Identify which cell holds the provided text, then report its (x, y) central coordinate. 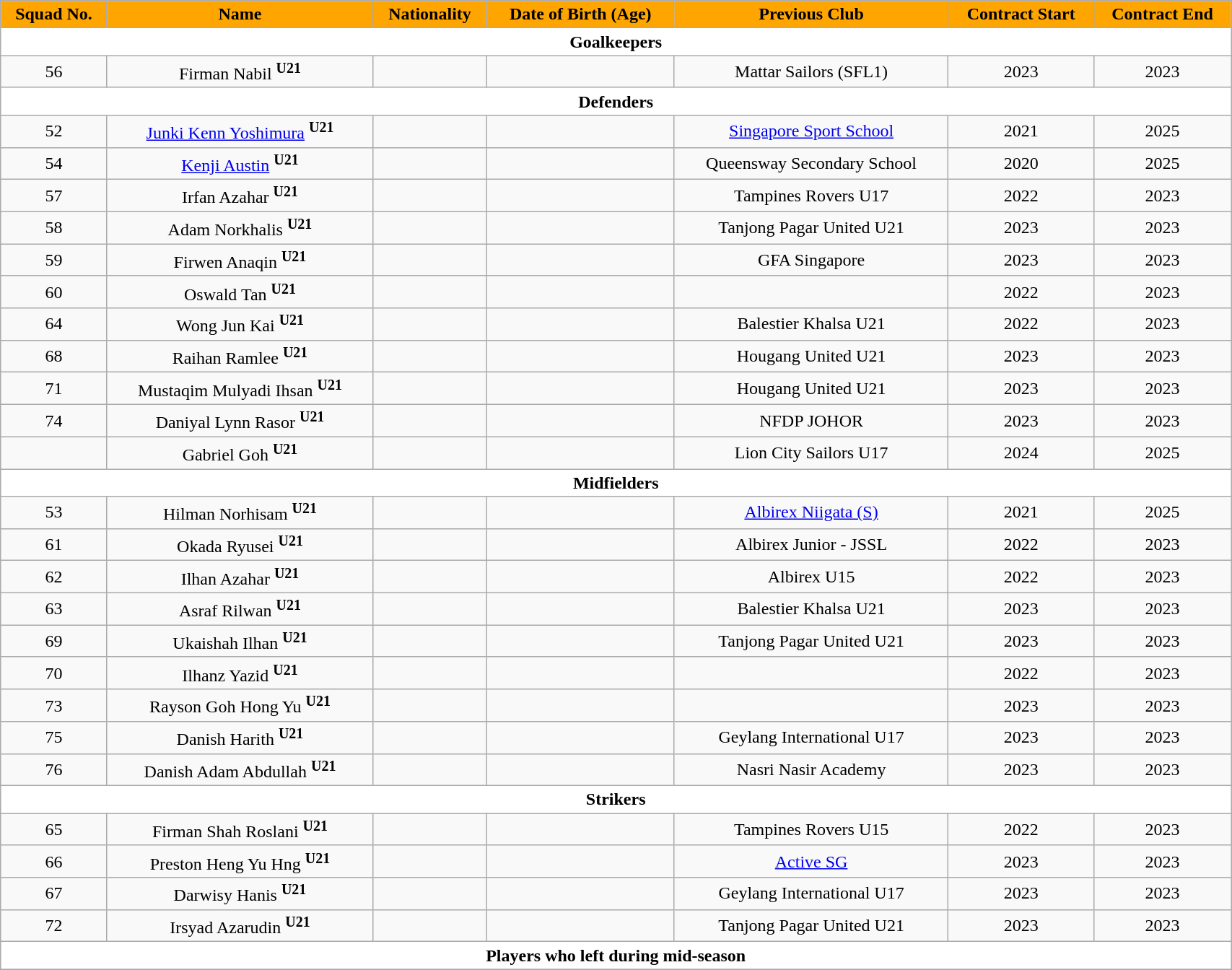
69 (54, 641)
Irfan Azahar U21 (240, 196)
Nasri Nasir Academy (811, 769)
Firman Shah Roslani U21 (240, 830)
54 (54, 163)
Wong Jun Kai U21 (240, 325)
2024 (1021, 453)
Rayson Goh Hong Yu U21 (240, 706)
73 (54, 706)
Okada Ryusei U21 (240, 544)
Gabriel Goh U21 (240, 453)
71 (54, 388)
Albirex U15 (811, 577)
Raihan Ramlee U21 (240, 357)
72 (54, 925)
Ilhanz Yazid U21 (240, 673)
Firman Nabil U21 (240, 72)
Albirex Niigata (S) (811, 512)
57 (54, 196)
Tampines Rovers U17 (811, 196)
61 (54, 544)
76 (54, 769)
Lion City Sailors U17 (811, 453)
65 (54, 830)
Nationality (430, 14)
Singapore Sport School (811, 131)
Mustaqim Mulyadi Ihsan U21 (240, 388)
64 (54, 325)
Albirex Junior - JSSL (811, 544)
GFA Singapore (811, 260)
Junki Kenn Yoshimura U21 (240, 131)
NFDP JOHOR (811, 420)
68 (54, 357)
Preston Heng Yu Hng U21 (240, 862)
56 (54, 72)
Active SG (811, 862)
Defenders (616, 101)
66 (54, 862)
62 (54, 577)
58 (54, 228)
Adam Norkhalis U21 (240, 228)
Midfielders (616, 483)
59 (54, 260)
Mattar Sailors (SFL1) (811, 72)
Previous Club (811, 14)
Contract End (1163, 14)
Oswald Tan U21 (240, 292)
52 (54, 131)
Asraf Rilwan U21 (240, 609)
70 (54, 673)
Ilhan Azahar U21 (240, 577)
Goalkeepers (616, 42)
Ukaishah Ilhan U21 (240, 641)
63 (54, 609)
Tampines Rovers U15 (811, 830)
Queensway Secondary School (811, 163)
75 (54, 738)
Date of Birth (Age) (580, 14)
60 (54, 292)
Irsyad Azarudin U21 (240, 925)
Contract Start (1021, 14)
Daniyal Lynn Rasor U21 (240, 420)
Danish Adam Abdullah U21 (240, 769)
Squad No. (54, 14)
Firwen Anaqin U21 (240, 260)
Darwisy Hanis U21 (240, 893)
74 (54, 420)
Players who left during mid-season (616, 956)
Name (240, 14)
2020 (1021, 163)
Hilman Norhisam U21 (240, 512)
Strikers (616, 800)
Danish Harith U21 (240, 738)
67 (54, 893)
Kenji Austin U21 (240, 163)
53 (54, 512)
